Output the (x, y) coordinate of the center of the cell containing the given text.  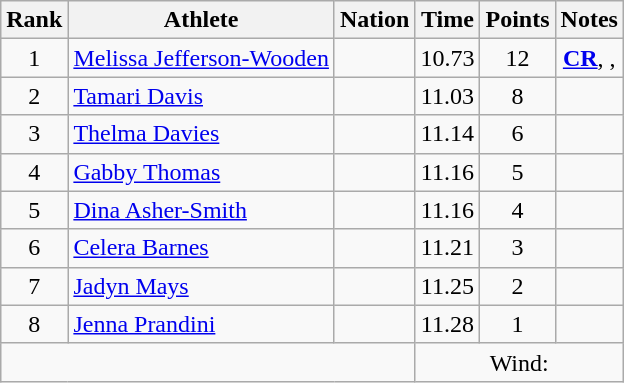
Time (448, 20)
11.21 (448, 248)
Dina Asher-Smith (202, 210)
12 (518, 58)
Gabby Thomas (202, 172)
CR, , (589, 58)
Wind: (520, 362)
Melissa Jefferson-Wooden (202, 58)
11.25 (448, 286)
Rank (34, 20)
Jenna Prandini (202, 324)
11.14 (448, 134)
Nation (374, 20)
7 (34, 286)
Tamari Davis (202, 96)
11.28 (448, 324)
Athlete (202, 20)
Jadyn Mays (202, 286)
Thelma Davies (202, 134)
Points (518, 20)
10.73 (448, 58)
Notes (589, 20)
Celera Barnes (202, 248)
11.03 (448, 96)
